Scan for the cell matching the given text and deliver its (X, Y) coordinate at center. 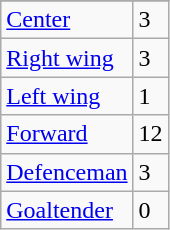
Defenceman (67, 172)
Forward (67, 134)
1 (150, 96)
0 (150, 210)
Left wing (67, 96)
Goaltender (67, 210)
Center (67, 20)
Right wing (67, 58)
12 (150, 134)
